From the cell containing the given text, extract its center point as [x, y] coordinate. 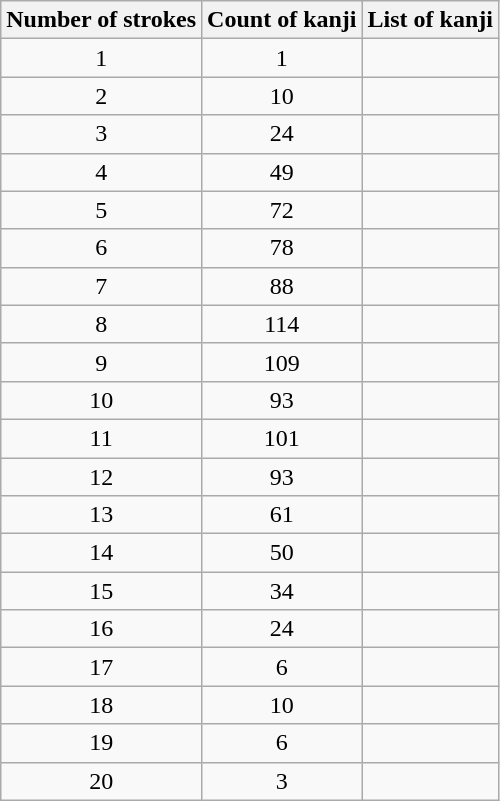
61 [282, 515]
114 [282, 324]
List of kanji [430, 20]
109 [282, 362]
9 [102, 362]
19 [102, 743]
4 [102, 172]
Number of strokes [102, 20]
20 [102, 781]
78 [282, 248]
12 [102, 477]
7 [102, 286]
16 [102, 629]
72 [282, 210]
50 [282, 553]
17 [102, 667]
49 [282, 172]
34 [282, 591]
Count of kanji [282, 20]
101 [282, 438]
15 [102, 591]
18 [102, 705]
8 [102, 324]
5 [102, 210]
2 [102, 96]
88 [282, 286]
14 [102, 553]
13 [102, 515]
11 [102, 438]
